Identify which cell holds the provided text, then report its [X, Y] central coordinate. 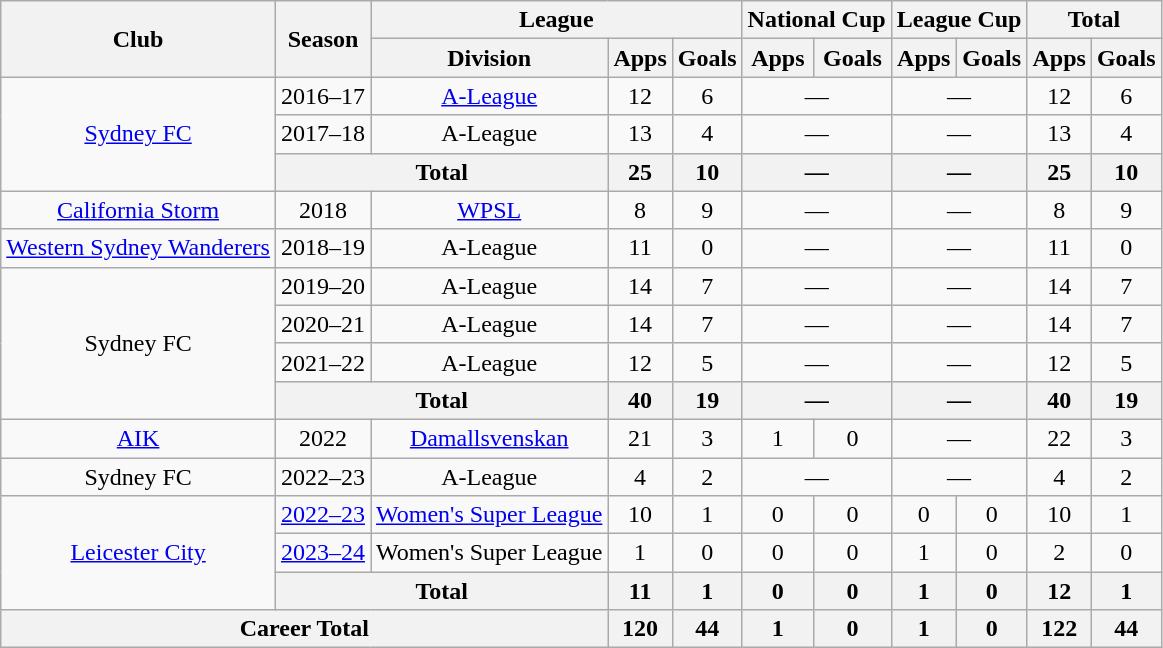
2020–21 [322, 324]
122 [1059, 629]
WPSL [488, 210]
2023–24 [322, 553]
2017–18 [322, 134]
2019–20 [322, 286]
Damallsvenskan [488, 438]
National Cup [816, 20]
2018 [322, 210]
21 [640, 438]
2018–19 [322, 248]
120 [640, 629]
2016–17 [322, 96]
Western Sydney Wanderers [138, 248]
League [556, 20]
Leicester City [138, 553]
Season [322, 39]
2021–22 [322, 362]
California Storm [138, 210]
22 [1059, 438]
Club [138, 39]
League Cup [959, 20]
2022 [322, 438]
Career Total [304, 629]
AIK [138, 438]
Division [488, 58]
